Return the (x, y) coordinate for the center point of the cell that contains the specified text.  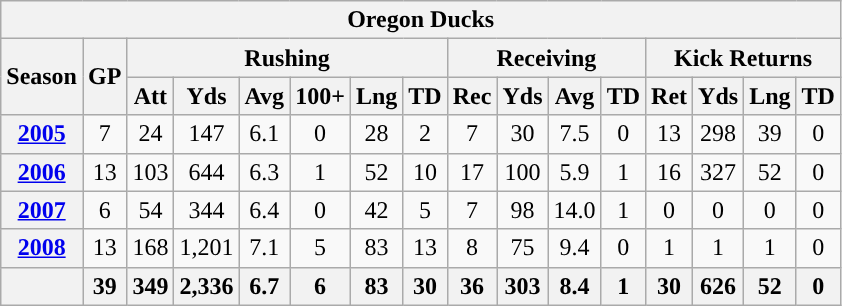
28 (376, 134)
6.3 (264, 172)
626 (718, 286)
100 (522, 172)
303 (522, 286)
Oregon Ducks (421, 20)
Season (42, 77)
2007 (42, 210)
Rushing (287, 58)
2,336 (206, 286)
344 (206, 210)
42 (376, 210)
54 (150, 210)
6.7 (264, 286)
Att (150, 96)
2006 (42, 172)
6.1 (264, 134)
6.4 (264, 210)
Rec (472, 96)
100+ (320, 96)
10 (425, 172)
2 (425, 134)
16 (670, 172)
5.9 (574, 172)
644 (206, 172)
GP (104, 77)
75 (522, 248)
349 (150, 286)
98 (522, 210)
36 (472, 286)
7.5 (574, 134)
17 (472, 172)
Ret (670, 96)
1,201 (206, 248)
9.4 (574, 248)
2005 (42, 134)
Kick Returns (744, 58)
147 (206, 134)
8.4 (574, 286)
8 (472, 248)
2008 (42, 248)
7.1 (264, 248)
168 (150, 248)
14.0 (574, 210)
Receiving (546, 58)
298 (718, 134)
24 (150, 134)
103 (150, 172)
327 (718, 172)
